Output the (X, Y) coordinate of the center of the cell containing the given text.  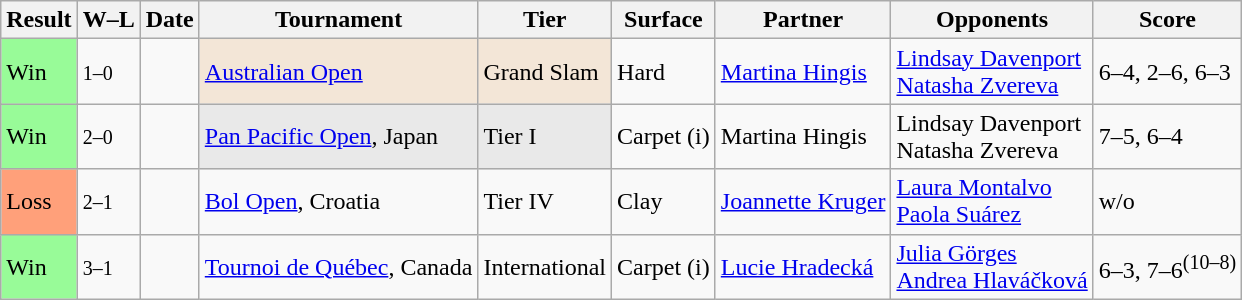
3–1 (108, 266)
W–L (108, 20)
Date (170, 20)
Tier I (545, 136)
Tournament (338, 20)
Joannette Kruger (803, 202)
Laura Montalvo Paola Suárez (992, 202)
2–1 (108, 202)
Tier (545, 20)
1–0 (108, 72)
Hard (664, 72)
Bol Open, Croatia (338, 202)
Julia Görges Andrea Hlaváčková (992, 266)
Pan Pacific Open, Japan (338, 136)
Loss (39, 202)
Clay (664, 202)
International (545, 266)
Partner (803, 20)
6–3, 7–6(10–8) (1167, 266)
6–4, 2–6, 6–3 (1167, 72)
Result (39, 20)
Score (1167, 20)
Lucie Hradecká (803, 266)
Australian Open (338, 72)
2–0 (108, 136)
Tier IV (545, 202)
Tournoi de Québec, Canada (338, 266)
7–5, 6–4 (1167, 136)
Grand Slam (545, 72)
w/o (1167, 202)
Surface (664, 20)
Opponents (992, 20)
